Provide the (x, y) coordinate of the cell's center where the given text is located.  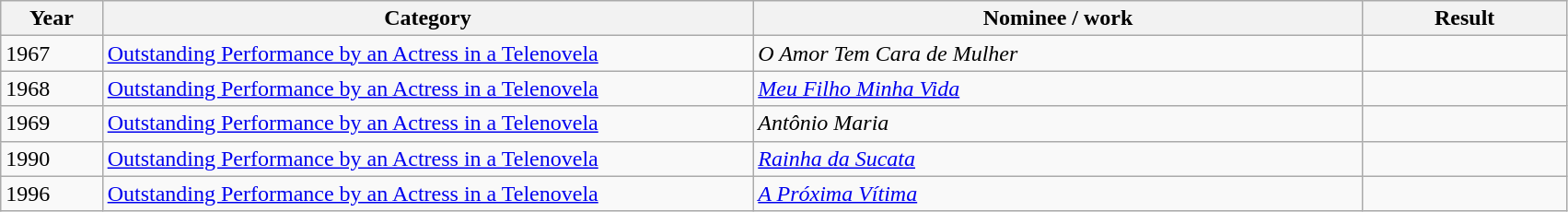
Category (427, 18)
Antônio Maria (1058, 124)
Nominee / work (1058, 18)
Result (1464, 18)
A Próxima Vítima (1058, 194)
1996 (52, 194)
Meu Filho Minha Vida (1058, 88)
1969 (52, 124)
1968 (52, 88)
Rainha da Sucata (1058, 159)
Year (52, 18)
1990 (52, 159)
O Amor Tem Cara de Mulher (1058, 53)
1967 (52, 53)
